For the text-containing cell, return its midpoint in (x, y) coordinate format. 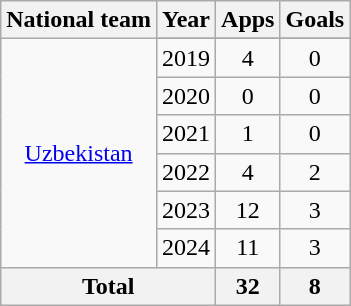
11 (248, 248)
2022 (186, 172)
12 (248, 210)
32 (248, 286)
Goals (315, 20)
2020 (186, 96)
2 (315, 172)
2021 (186, 134)
Year (186, 20)
Apps (248, 20)
National team (79, 20)
Total (108, 286)
1 (248, 134)
2019 (186, 58)
8 (315, 286)
Uzbekistan (79, 153)
2023 (186, 210)
2024 (186, 248)
